Return (X, Y) of the center of cell containing provided text 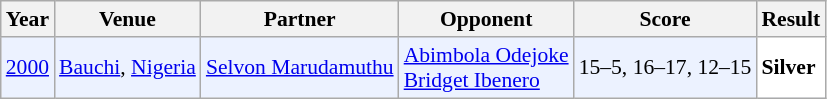
2000 (28, 68)
Opponent (486, 19)
Bauchi, Nigeria (128, 68)
Result (790, 19)
15–5, 16–17, 12–15 (666, 68)
Silver (790, 68)
Year (28, 19)
Partner (300, 19)
Selvon Marudamuthu (300, 68)
Score (666, 19)
Abimbola Odejoke Bridget Ibenero (486, 68)
Venue (128, 19)
